Scan for the cell matching the given text and deliver its [x, y] coordinate at center. 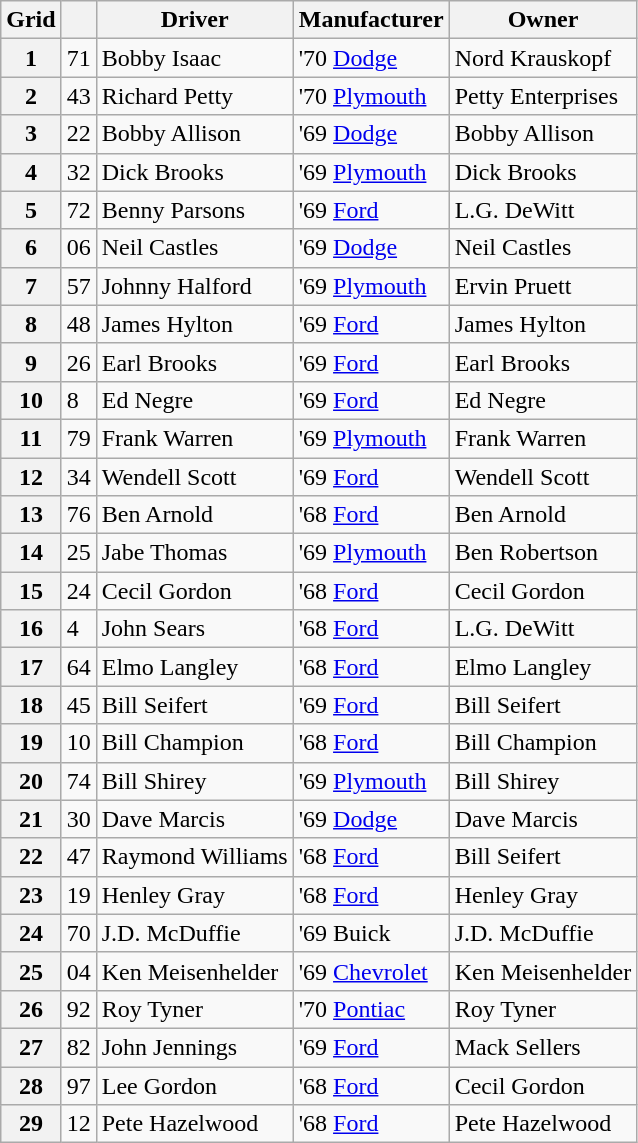
15 [31, 591]
1 [31, 58]
Grid [31, 20]
Lee Gordon [194, 1085]
43 [78, 96]
21 [31, 819]
3 [31, 134]
70 [78, 933]
'69 Chevrolet [371, 971]
29 [31, 1124]
5 [31, 210]
2 [31, 96]
79 [78, 438]
Owner [543, 20]
Nord Krauskopf [543, 58]
'70 Dodge [371, 58]
57 [78, 286]
17 [31, 667]
John Jennings [194, 1047]
11 [31, 438]
06 [78, 248]
'69 Buick [371, 933]
47 [78, 857]
John Sears [194, 629]
20 [31, 781]
18 [31, 705]
48 [78, 324]
27 [31, 1047]
Ben Robertson [543, 553]
Johnny Halford [194, 286]
Benny Parsons [194, 210]
34 [78, 477]
9 [31, 362]
Petty Enterprises [543, 96]
92 [78, 1009]
7 [31, 286]
97 [78, 1085]
28 [31, 1085]
23 [31, 895]
74 [78, 781]
6 [31, 248]
04 [78, 971]
Richard Petty [194, 96]
Jabe Thomas [194, 553]
30 [78, 819]
'70 Pontiac [371, 1009]
Bobby Isaac [194, 58]
16 [31, 629]
14 [31, 553]
32 [78, 172]
64 [78, 667]
Ervin Pruett [543, 286]
'70 Plymouth [371, 96]
76 [78, 515]
Manufacturer [371, 20]
Raymond Williams [194, 857]
71 [78, 58]
13 [31, 515]
Driver [194, 20]
82 [78, 1047]
45 [78, 705]
72 [78, 210]
Mack Sellers [543, 1047]
